Return the [x, y] coordinate for the center point of the cell that contains the specified text.  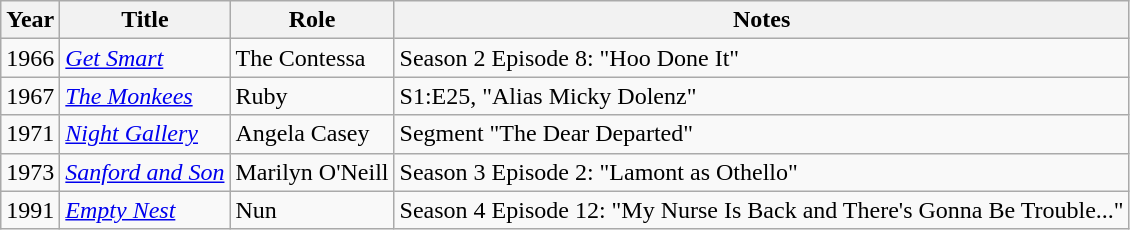
1967 [30, 96]
S1:E25, "Alias Micky Dolenz" [762, 96]
1971 [30, 134]
1991 [30, 210]
Ruby [312, 96]
1973 [30, 172]
Role [312, 20]
Sanford and Son [145, 172]
Night Gallery [145, 134]
Nun [312, 210]
Season 2 Episode 8: "Hoo Done It" [762, 58]
Year [30, 20]
Get Smart [145, 58]
The Monkees [145, 96]
The Contessa [312, 58]
Notes [762, 20]
Segment "The Dear Departed" [762, 134]
Season 3 Episode 2: "Lamont as Othello" [762, 172]
Season 4 Episode 12: "My Nurse Is Back and There's Gonna Be Trouble..." [762, 210]
Marilyn O'Neill [312, 172]
Empty Nest [145, 210]
Angela Casey [312, 134]
1966 [30, 58]
Title [145, 20]
